Output the [X, Y] coordinate of the center of the cell containing the given text.  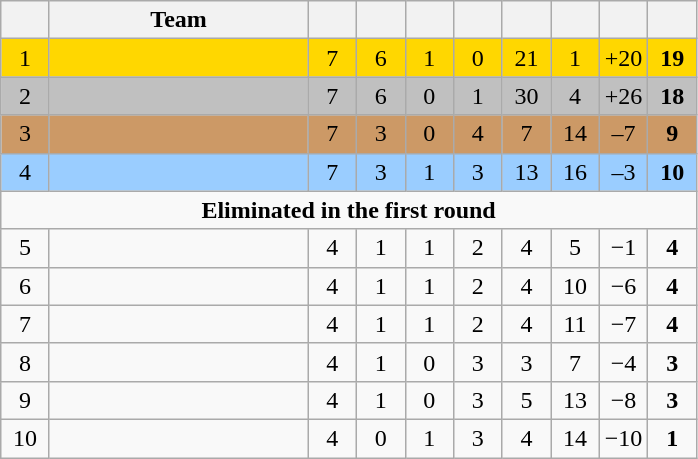
–3 [624, 172]
+26 [624, 96]
11 [576, 324]
−6 [624, 286]
−4 [624, 362]
18 [672, 96]
−10 [624, 438]
Eliminated in the first round [349, 210]
19 [672, 58]
16 [576, 172]
–7 [624, 134]
21 [526, 58]
+20 [624, 58]
−7 [624, 324]
8 [26, 362]
−8 [624, 400]
Team [178, 20]
30 [526, 96]
−1 [624, 248]
